From the cell containing the given text, extract its center point as [x, y] coordinate. 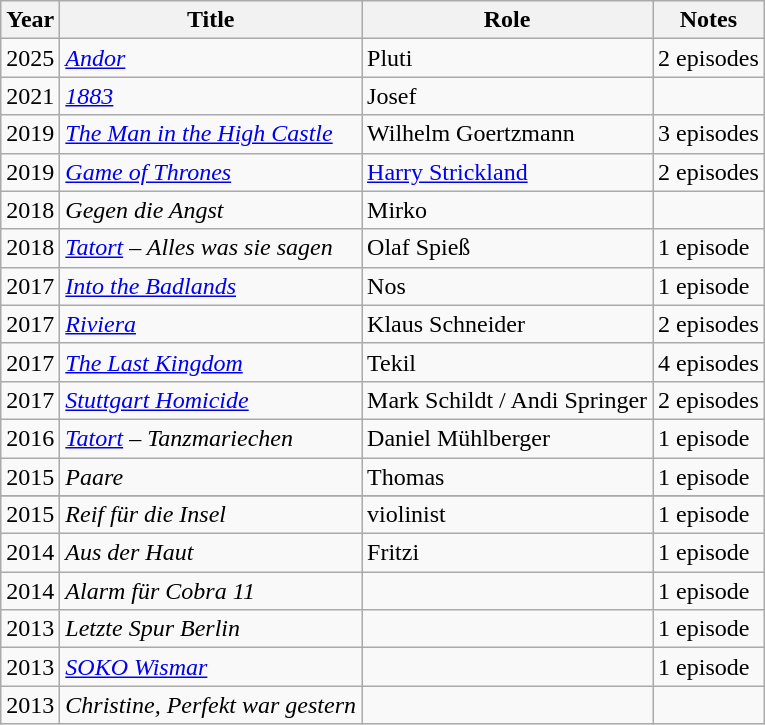
The Man in the High Castle [211, 134]
Josef [508, 96]
Pluti [508, 58]
Alarm für Cobra 11 [211, 591]
Daniel Mühlberger [508, 438]
Andor [211, 58]
Tatort – Alles was sie sagen [211, 248]
2025 [30, 58]
Stuttgart Homicide [211, 400]
Game of Thrones [211, 172]
2016 [30, 438]
SOKO Wismar [211, 667]
1883 [211, 96]
violinist [508, 515]
Harry Strickland [508, 172]
Into the Badlands [211, 286]
4 episodes [709, 362]
Title [211, 20]
Tekil [508, 362]
Thomas [508, 477]
Role [508, 20]
Letzte Spur Berlin [211, 629]
Notes [709, 20]
Fritzi [508, 553]
Klaus Schneider [508, 324]
Year [30, 20]
Mirko [508, 210]
Aus der Haut [211, 553]
Nos [508, 286]
Gegen die Angst [211, 210]
Reif für die Insel [211, 515]
Tatort – Tanzmariechen [211, 438]
Paare [211, 477]
The Last Kingdom [211, 362]
Christine, Perfekt war gestern [211, 705]
Wilhelm Goertzmann [508, 134]
Mark Schildt / Andi Springer [508, 400]
3 episodes [709, 134]
Riviera [211, 324]
Olaf Spieß [508, 248]
2021 [30, 96]
